Output the (X, Y) coordinate of the center of the cell containing the given text.  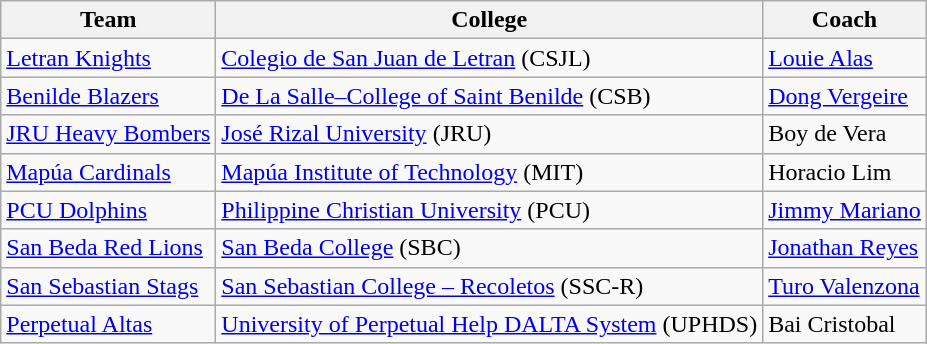
University of Perpetual Help DALTA System (UPHDS) (490, 324)
San Beda College (SBC) (490, 248)
Perpetual Altas (108, 324)
Jonathan Reyes (845, 248)
De La Salle–College of Saint Benilde (CSB) (490, 96)
Team (108, 20)
San Sebastian College – Recoletos (SSC-R) (490, 286)
Boy de Vera (845, 134)
José Rizal University (JRU) (490, 134)
Philippine Christian University (PCU) (490, 210)
Bai Cristobal (845, 324)
Turo Valenzona (845, 286)
JRU Heavy Bombers (108, 134)
Letran Knights (108, 58)
Mapúa Cardinals (108, 172)
San Beda Red Lions (108, 248)
Horacio Lim (845, 172)
College (490, 20)
Louie Alas (845, 58)
PCU Dolphins (108, 210)
Benilde Blazers (108, 96)
Mapúa Institute of Technology (MIT) (490, 172)
Coach (845, 20)
San Sebastian Stags (108, 286)
Jimmy Mariano (845, 210)
Colegio de San Juan de Letran (CSJL) (490, 58)
Dong Vergeire (845, 96)
